Return the (x, y) coordinate for the center point of the cell that contains the specified text.  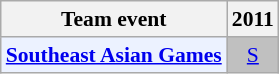
Southeast Asian Games (114, 55)
2011 (253, 19)
Team event (114, 19)
S (253, 55)
